Return the (X, Y) coordinate for the center point of the cell that contains the specified text.  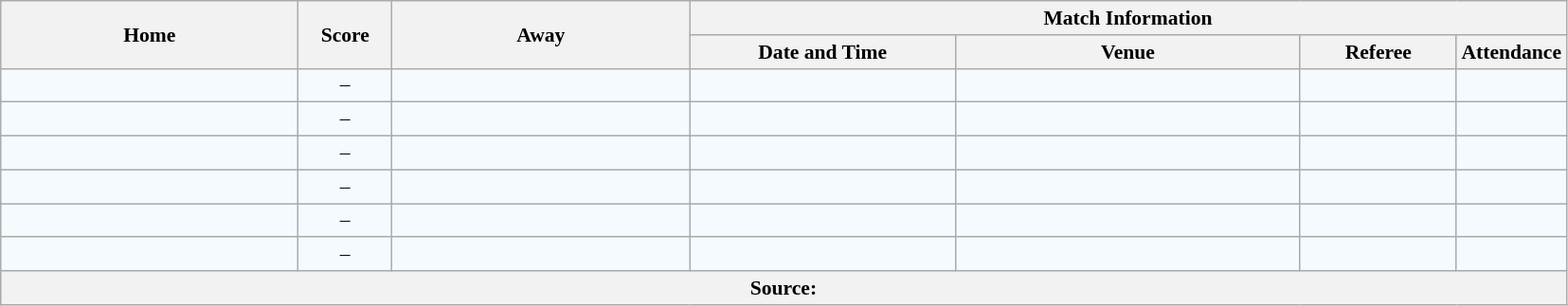
Home (150, 34)
Away (541, 34)
Match Information (1127, 18)
Attendance (1511, 52)
Venue (1128, 52)
Date and Time (822, 52)
Source: (784, 288)
Score (345, 34)
Referee (1378, 52)
